Search for the cell housing the specified text and yield its [x, y] center coordinate. 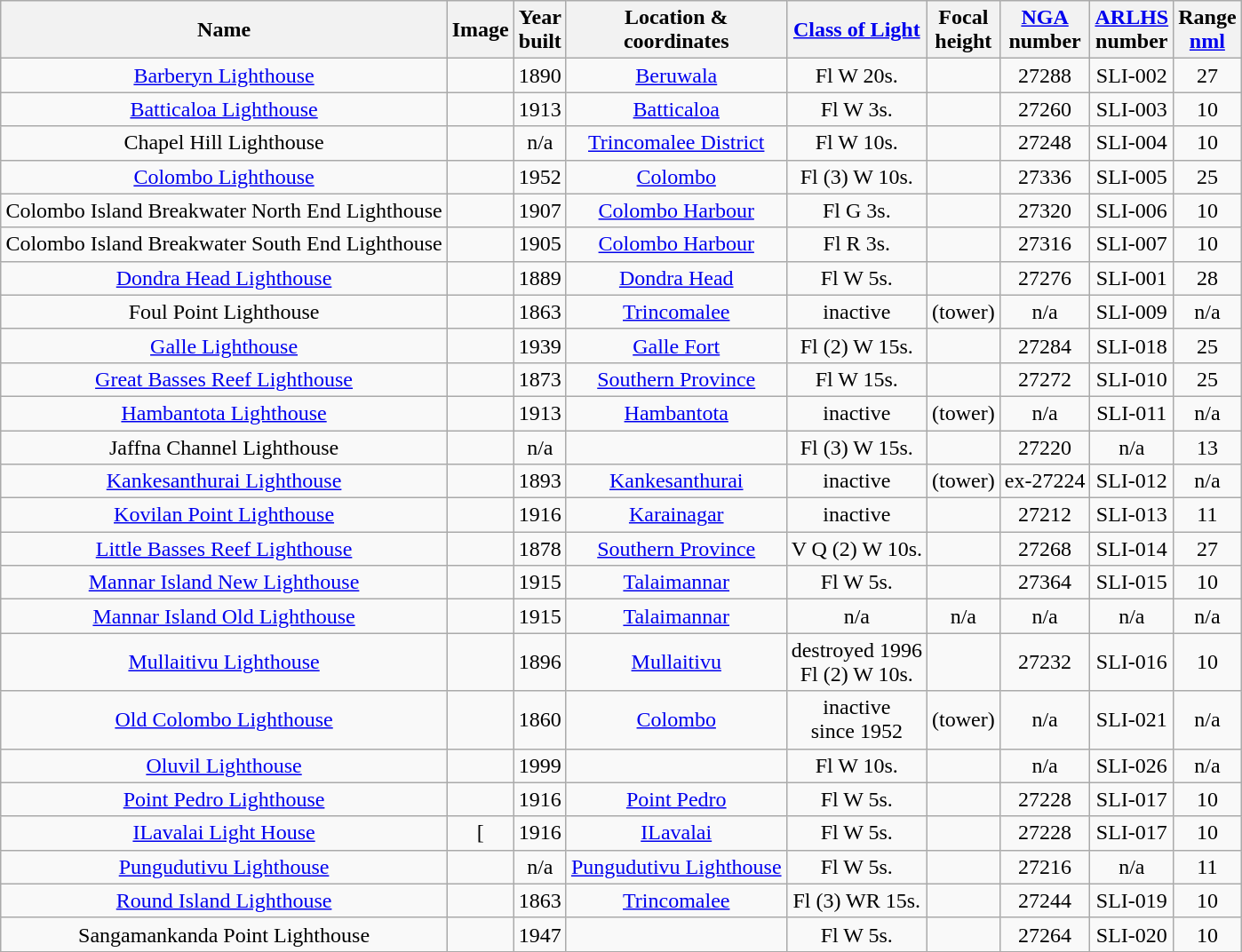
27288 [1045, 75]
V Q (2) W 10s. [856, 549]
Little Basses Reef Lighthouse [224, 549]
1907 [540, 210]
ex-27224 [1045, 481]
Fl W 15s. [856, 379]
destroyed 1996Fl (2) W 10s. [856, 662]
Fl W 20s. [856, 75]
SLI-014 [1132, 549]
SLI-006 [1132, 210]
Hambantota [676, 413]
Batticaloa Lighthouse [224, 109]
SLI-026 [1132, 766]
Beruwala [676, 75]
SLI-007 [1132, 244]
SLI-012 [1132, 481]
[ [480, 833]
SLI-003 [1132, 109]
NGAnumber [1045, 30]
27284 [1045, 345]
Mullaitivu [676, 662]
SLI-015 [1132, 583]
inactivesince 1952 [856, 719]
Galle Lighthouse [224, 345]
27336 [1045, 177]
27276 [1045, 278]
27232 [1045, 662]
Colombo Lighthouse [224, 177]
1952 [540, 177]
SLI-018 [1132, 345]
Great Basses Reef Lighthouse [224, 379]
Location & coordinates [676, 30]
ILavalai Light House [224, 833]
27264 [1045, 934]
SLI-004 [1132, 143]
Focalheight [964, 30]
ILavalai [676, 833]
1890 [540, 75]
Colombo Island Breakwater South End Lighthouse [224, 244]
Dondra Head Lighthouse [224, 278]
SLI-010 [1132, 379]
Galle Fort [676, 345]
Point Pedro [676, 799]
Colombo Island Breakwater North End Lighthouse [224, 210]
1893 [540, 481]
Yearbuilt [540, 30]
Mannar Island New Lighthouse [224, 583]
SLI-011 [1132, 413]
27248 [1045, 143]
Kankesanthurai Lighthouse [224, 481]
1889 [540, 278]
Kankesanthurai [676, 481]
27212 [1045, 515]
Fl R 3s. [856, 244]
Rangenml [1207, 30]
1878 [540, 549]
ARLHSnumber [1132, 30]
Karainagar [676, 515]
SLI-009 [1132, 312]
Fl (2) W 15s. [856, 345]
27320 [1045, 210]
Barberyn Lighthouse [224, 75]
Fl (3) WR 15s. [856, 900]
27244 [1045, 900]
1999 [540, 766]
1905 [540, 244]
Hambantota Lighthouse [224, 413]
Class of Light [856, 30]
SLI-021 [1132, 719]
13 [1207, 447]
Fl W 3s. [856, 109]
27272 [1045, 379]
27316 [1045, 244]
Mullaitivu Lighthouse [224, 662]
SLI-002 [1132, 75]
SLI-013 [1132, 515]
SLI-020 [1132, 934]
1873 [540, 379]
1947 [540, 934]
27268 [1045, 549]
Dondra Head [676, 278]
Sangamankanda Point Lighthouse [224, 934]
Oluvil Lighthouse [224, 766]
27216 [1045, 867]
SLI-016 [1132, 662]
27220 [1045, 447]
Round Island Lighthouse [224, 900]
Image [480, 30]
Foul Point Lighthouse [224, 312]
Batticaloa [676, 109]
Kovilan Point Lighthouse [224, 515]
Mannar Island Old Lighthouse [224, 616]
Chapel Hill Lighthouse [224, 143]
Trincomalee District [676, 143]
1939 [540, 345]
1896 [540, 662]
Point Pedro Lighthouse [224, 799]
Fl (3) W 10s. [856, 177]
SLI-005 [1132, 177]
Fl (3) W 15s. [856, 447]
27260 [1045, 109]
Jaffna Channel Lighthouse [224, 447]
28 [1207, 278]
27364 [1045, 583]
SLI-001 [1132, 278]
Name [224, 30]
1860 [540, 719]
SLI-019 [1132, 900]
Old Colombo Lighthouse [224, 719]
Fl G 3s. [856, 210]
